Scan for the cell matching the given text and deliver its (x, y) coordinate at center. 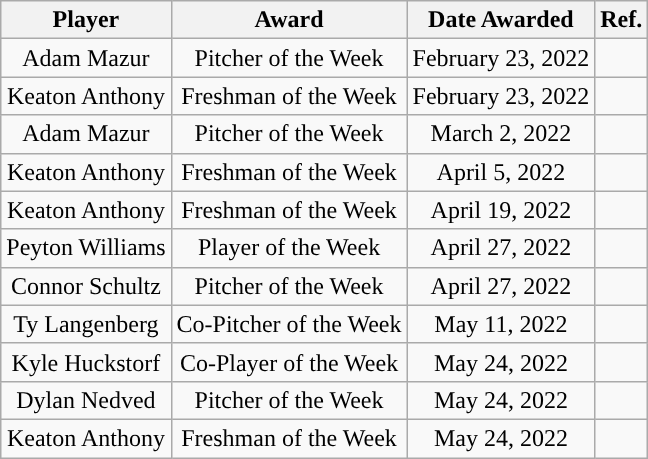
April 5, 2022 (501, 172)
Kyle Huckstorf (86, 362)
Ty Langenberg (86, 324)
Award (289, 20)
May 11, 2022 (501, 324)
April 19, 2022 (501, 210)
Co-Player of the Week (289, 362)
March 2, 2022 (501, 134)
Player (86, 20)
Co-Pitcher of the Week (289, 324)
Ref. (622, 20)
Connor Schultz (86, 286)
Peyton Williams (86, 248)
Dylan Nedved (86, 400)
Date Awarded (501, 20)
Player of the Week (289, 248)
